Extract the [X, Y] coordinate from the center of the cell holding the provided text.  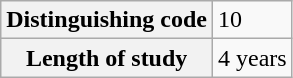
Length of study [107, 58]
4 years [253, 58]
10 [253, 20]
Distinguishing code [107, 20]
